Locate the cell with the specified text and output its [x, y] center coordinate. 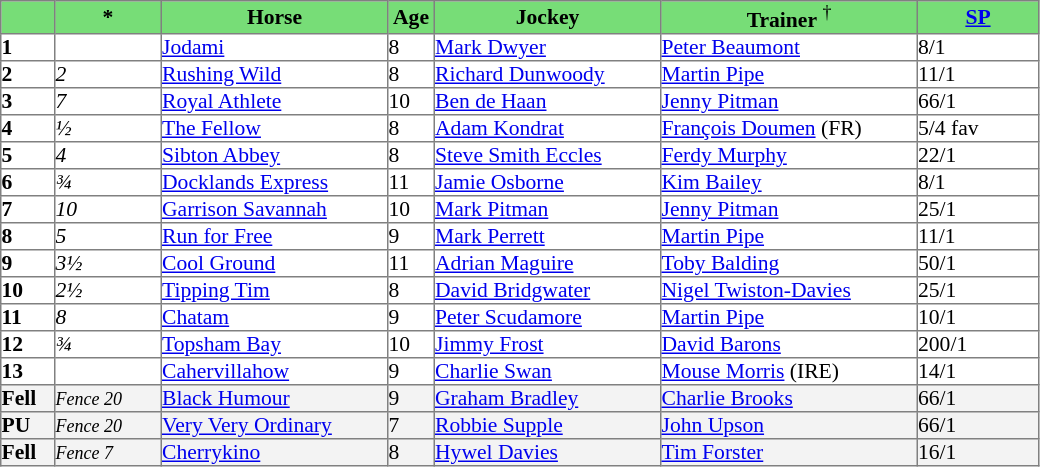
SP [978, 18]
Trainer † [789, 18]
Hywel Davies [547, 452]
Horse [274, 18]
Mark Pitman [547, 208]
Peter Scudamore [547, 316]
Charlie Swan [547, 370]
13 [28, 370]
Tim Forster [789, 452]
Age [411, 18]
Robbie Supple [547, 424]
22/1 [978, 154]
Adam Kondrat [547, 128]
½ [108, 128]
Royal Athlete [274, 100]
Garrison Savannah [274, 208]
1 [28, 46]
Richard Dunwoody [547, 74]
Mark Dwyer [547, 46]
200/1 [978, 344]
Chatam [274, 316]
Mouse Morris (IRE) [789, 370]
David Bridgwater [547, 290]
Mark Perrett [547, 236]
5/4 fav [978, 128]
Peter Beaumont [789, 46]
14/1 [978, 370]
Ferdy Murphy [789, 154]
50/1 [978, 262]
12 [28, 344]
Toby Balding [789, 262]
Jockey [547, 18]
10/1 [978, 316]
Docklands Express [274, 182]
6 [28, 182]
Rushing Wild [274, 74]
Very Very Ordinary [274, 424]
François Doumen (FR) [789, 128]
Jimmy Frost [547, 344]
Ben de Haan [547, 100]
Cherrykino [274, 452]
2½ [108, 290]
PU [28, 424]
Jamie Osborne [547, 182]
Adrian Maguire [547, 262]
Topsham Bay [274, 344]
Fence 7 [108, 452]
Jodami [274, 46]
* [108, 18]
Black Humour [274, 398]
Charlie Brooks [789, 398]
Run for Free [274, 236]
The Fellow [274, 128]
David Barons [789, 344]
Sibton Abbey [274, 154]
John Upson [789, 424]
Steve Smith Eccles [547, 154]
Cool Ground [274, 262]
Nigel Twiston-Davies [789, 290]
16/1 [978, 452]
Tipping Tim [274, 290]
Cahervillahow [274, 370]
3½ [108, 262]
Kim Bailey [789, 182]
Graham Bradley [547, 398]
3 [28, 100]
